Find where the given text appears and provide that cell's center as (X, Y) coordinate. 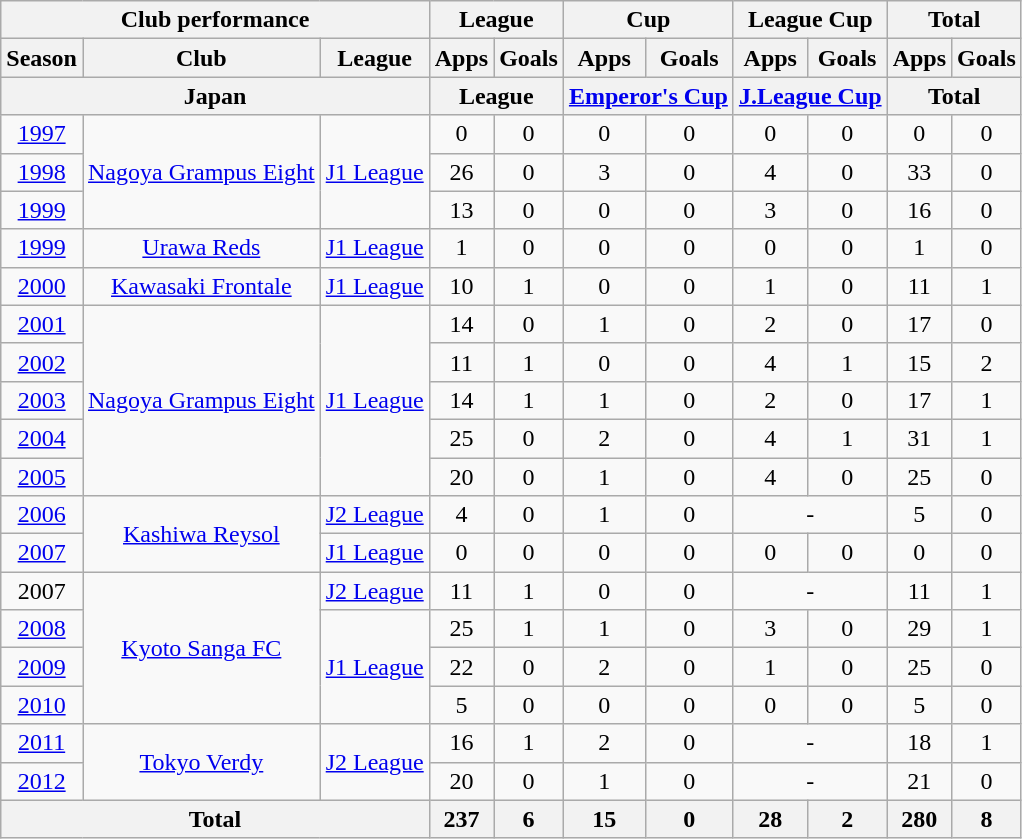
1997 (42, 134)
2011 (42, 743)
League Cup (810, 20)
31 (919, 438)
2006 (42, 515)
29 (919, 629)
2000 (42, 286)
33 (919, 172)
Club performance (215, 20)
2005 (42, 477)
Kawasaki Frontale (201, 286)
28 (770, 819)
2010 (42, 705)
18 (919, 743)
Kashiwa Reysol (201, 534)
2001 (42, 324)
Urawa Reds (201, 248)
21 (919, 781)
J.League Cup (810, 96)
Kyoto Sanga FC (201, 648)
10 (461, 286)
2012 (42, 781)
Cup (648, 20)
2003 (42, 400)
26 (461, 172)
Japan (215, 96)
8 (987, 819)
2009 (42, 667)
2002 (42, 362)
Club (201, 58)
22 (461, 667)
280 (919, 819)
2004 (42, 438)
13 (461, 210)
Season (42, 58)
2008 (42, 629)
6 (529, 819)
1998 (42, 172)
Tokyo Verdy (201, 762)
Emperor's Cup (648, 96)
237 (461, 819)
